Locate the cell with the specified text and output its [X, Y] center coordinate. 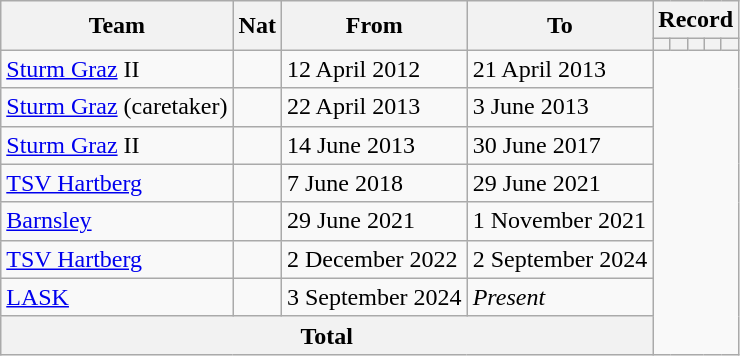
1 November 2021 [560, 221]
Barnsley [117, 221]
Team [117, 26]
21 April 2013 [560, 69]
22 April 2013 [374, 107]
Total [327, 335]
Sturm Graz (caretaker) [117, 107]
2 September 2024 [560, 259]
From [374, 26]
Record [696, 20]
Present [560, 297]
30 June 2017 [560, 145]
12 April 2012 [374, 69]
14 June 2013 [374, 145]
3 June 2013 [560, 107]
To [560, 26]
LASK [117, 297]
7 June 2018 [374, 183]
3 September 2024 [374, 297]
Nat [257, 26]
2 December 2022 [374, 259]
